Return the [X, Y] coordinate for the center point of the cell that contains the specified text.  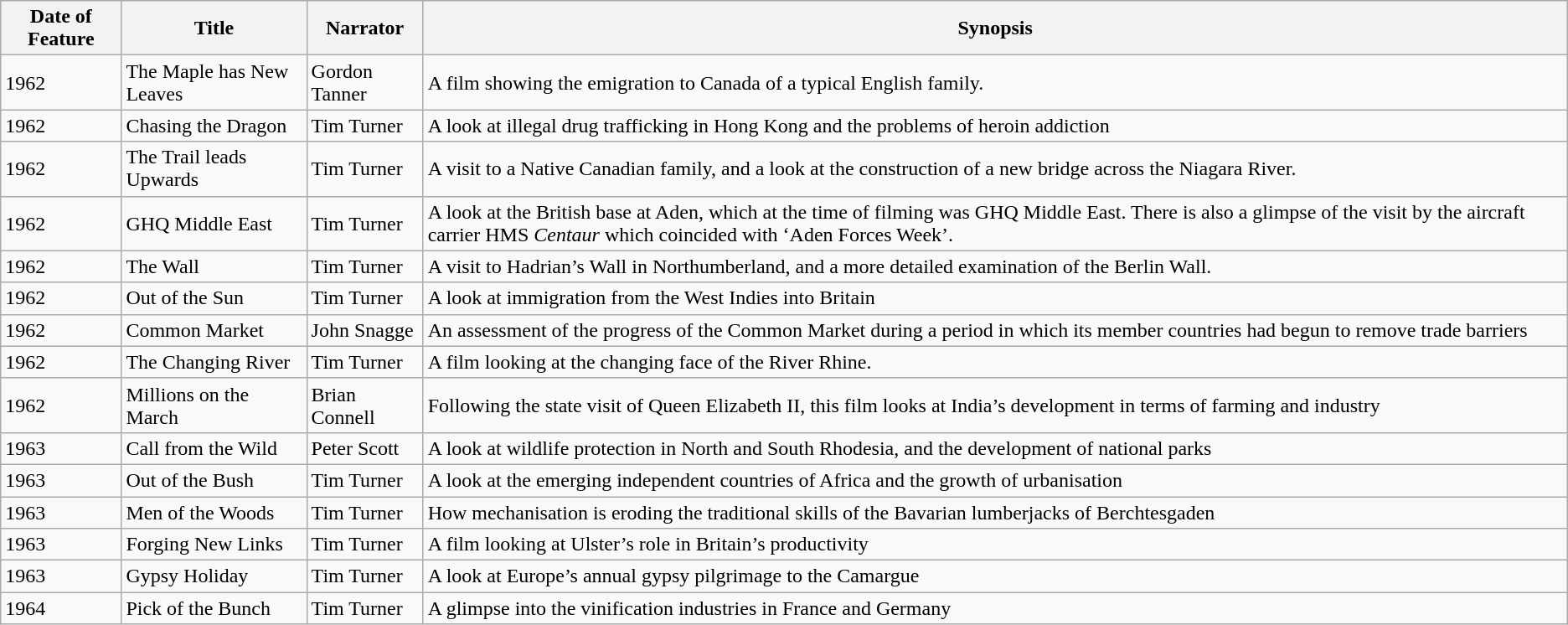
Date of Feature [61, 28]
Peter Scott [365, 448]
Pick of the Bunch [214, 608]
A glimpse into the vinification industries in France and Germany [995, 608]
Common Market [214, 330]
A look at immigration from the West Indies into Britain [995, 298]
The Maple has New Leaves [214, 82]
The Changing River [214, 362]
Gordon Tanner [365, 82]
A look at wildlife protection in North and South Rhodesia, and the development of national parks [995, 448]
John Snagge [365, 330]
Synopsis [995, 28]
A look at Europe’s annual gypsy pilgrimage to the Camargue [995, 576]
GHQ Middle East [214, 223]
1964 [61, 608]
Gypsy Holiday [214, 576]
A film showing the emigration to Canada of a typical English family. [995, 82]
Chasing the Dragon [214, 126]
Millions on the March [214, 405]
Men of the Woods [214, 512]
A visit to a Native Canadian family, and a look at the construction of a new bridge across the Niagara River. [995, 169]
A visit to Hadrian’s Wall in Northumberland, and a more detailed examination of the Berlin Wall. [995, 266]
Following the state visit of Queen Elizabeth II, this film looks at India’s development in terms of farming and industry [995, 405]
The Wall [214, 266]
Narrator [365, 28]
Brian Connell [365, 405]
An assessment of the progress of the Common Market during a period in which its member countries had begun to remove trade barriers [995, 330]
Out of the Sun [214, 298]
A film looking at Ulster’s role in Britain’s productivity [995, 545]
Title [214, 28]
Forging New Links [214, 545]
Call from the Wild [214, 448]
How mechanisation is eroding the traditional skills of the Bavarian lumberjacks of Berchtesgaden [995, 512]
A film looking at the changing face of the River Rhine. [995, 362]
A look at the emerging independent countries of Africa and the growth of urbanisation [995, 480]
The Trail leads Upwards [214, 169]
Out of the Bush [214, 480]
A look at illegal drug trafficking in Hong Kong and the problems of heroin addiction [995, 126]
